Output the (x, y) coordinate of the center of the cell containing the given text.  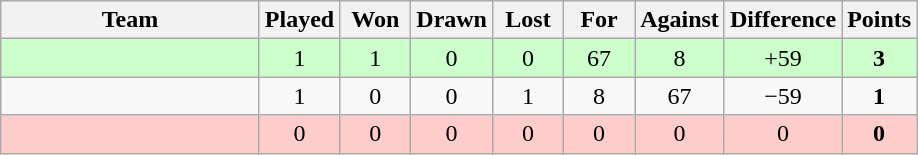
Difference (782, 20)
Played (299, 20)
−59 (782, 96)
Won (376, 20)
Points (880, 20)
Drawn (452, 20)
For (600, 20)
3 (880, 58)
Lost (528, 20)
Team (130, 20)
Against (680, 20)
+59 (782, 58)
